Identify which cell holds the provided text, then report its [x, y] central coordinate. 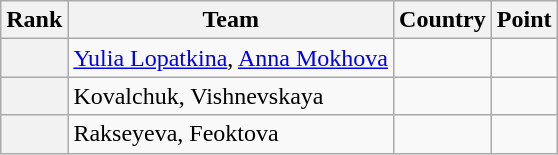
Rank [34, 20]
Team [231, 20]
Point [524, 20]
Rakseyeva, Feoktova [231, 134]
Yulia Lopatkina, Anna Mokhova [231, 58]
Country [443, 20]
Kovalchuk, Vishnevskaya [231, 96]
